Output the (X, Y) coordinate of the center of the cell containing the given text.  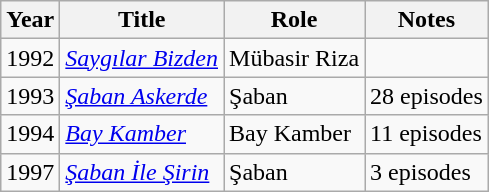
1997 (30, 172)
Saygılar Bizden (142, 58)
Year (30, 20)
Mübasir Riza (294, 58)
Title (142, 20)
3 episodes (427, 172)
Şaban Askerde (142, 96)
Şaban İle Şirin (142, 172)
11 episodes (427, 134)
28 episodes (427, 96)
Notes (427, 20)
1994 (30, 134)
Role (294, 20)
1993 (30, 96)
1992 (30, 58)
